Identify which cell holds the provided text, then report its (X, Y) central coordinate. 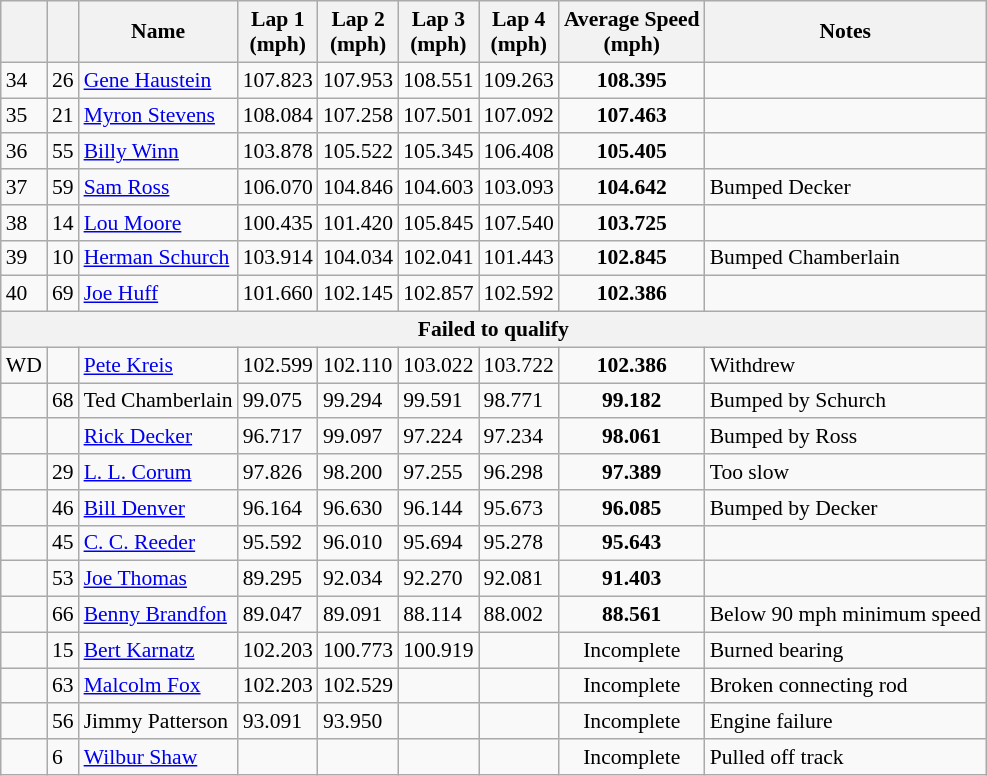
Lap 2(mph) (358, 32)
37 (24, 187)
102.592 (519, 294)
107.463 (632, 116)
99.294 (358, 401)
Sam Ross (158, 187)
Broken connecting rod (846, 686)
88.002 (519, 615)
103.914 (278, 258)
6 (63, 757)
93.091 (278, 722)
105.345 (438, 152)
104.642 (632, 187)
100.919 (438, 650)
Burned bearing (846, 650)
34 (24, 80)
108.084 (278, 116)
89.295 (278, 579)
66 (63, 615)
96.085 (632, 508)
Bumped by Ross (846, 437)
96.144 (438, 508)
103.022 (438, 365)
Bumped by Schurch (846, 401)
56 (63, 722)
Rick Decker (158, 437)
Pete Kreis (158, 365)
40 (24, 294)
92.081 (519, 579)
96.164 (278, 508)
55 (63, 152)
Joe Huff (158, 294)
93.950 (358, 722)
14 (63, 223)
39 (24, 258)
Bert Karnatz (158, 650)
WD (24, 365)
Failed to qualify (494, 330)
98.200 (358, 472)
88.561 (632, 615)
100.435 (278, 223)
101.660 (278, 294)
101.420 (358, 223)
Wilbur Shaw (158, 757)
97.234 (519, 437)
95.673 (519, 508)
63 (63, 686)
Lou Moore (158, 223)
95.694 (438, 543)
104.846 (358, 187)
105.405 (632, 152)
Lap 3(mph) (438, 32)
102.845 (632, 258)
103.093 (519, 187)
99.591 (438, 401)
36 (24, 152)
38 (24, 223)
97.389 (632, 472)
99.182 (632, 401)
106.070 (278, 187)
101.443 (519, 258)
91.403 (632, 579)
26 (63, 80)
Herman Schurch (158, 258)
108.395 (632, 80)
107.501 (438, 116)
109.263 (519, 80)
Bumped Chamberlain (846, 258)
102.110 (358, 365)
103.878 (278, 152)
96.630 (358, 508)
107.953 (358, 80)
59 (63, 187)
95.592 (278, 543)
104.603 (438, 187)
96.717 (278, 437)
69 (63, 294)
68 (63, 401)
45 (63, 543)
15 (63, 650)
98.061 (632, 437)
105.522 (358, 152)
99.075 (278, 401)
96.010 (358, 543)
107.823 (278, 80)
103.722 (519, 365)
Pulled off track (846, 757)
Name (158, 32)
21 (63, 116)
Notes (846, 32)
106.408 (519, 152)
35 (24, 116)
107.092 (519, 116)
29 (63, 472)
89.047 (278, 615)
10 (63, 258)
Myron Stevens (158, 116)
Too slow (846, 472)
97.255 (438, 472)
Withdrew (846, 365)
Below 90 mph minimum speed (846, 615)
92.270 (438, 579)
53 (63, 579)
Bumped by Decker (846, 508)
Average Speed(mph) (632, 32)
108.551 (438, 80)
100.773 (358, 650)
Engine failure (846, 722)
Bumped Decker (846, 187)
107.540 (519, 223)
Billy Winn (158, 152)
98.771 (519, 401)
L. L. Corum (158, 472)
Benny Brandfon (158, 615)
Bill Denver (158, 508)
105.845 (438, 223)
46 (63, 508)
102.529 (358, 686)
Joe Thomas (158, 579)
107.258 (358, 116)
95.643 (632, 543)
97.826 (278, 472)
102.041 (438, 258)
Lap 4(mph) (519, 32)
89.091 (358, 615)
102.145 (358, 294)
97.224 (438, 437)
104.034 (358, 258)
Gene Haustein (158, 80)
88.114 (438, 615)
Ted Chamberlain (158, 401)
95.278 (519, 543)
92.034 (358, 579)
C. C. Reeder (158, 543)
Malcolm Fox (158, 686)
103.725 (632, 223)
102.857 (438, 294)
Jimmy Patterson (158, 722)
96.298 (519, 472)
Lap 1(mph) (278, 32)
99.097 (358, 437)
102.599 (278, 365)
